Provide the [X, Y] coordinate of the cell's center where the given text is located.  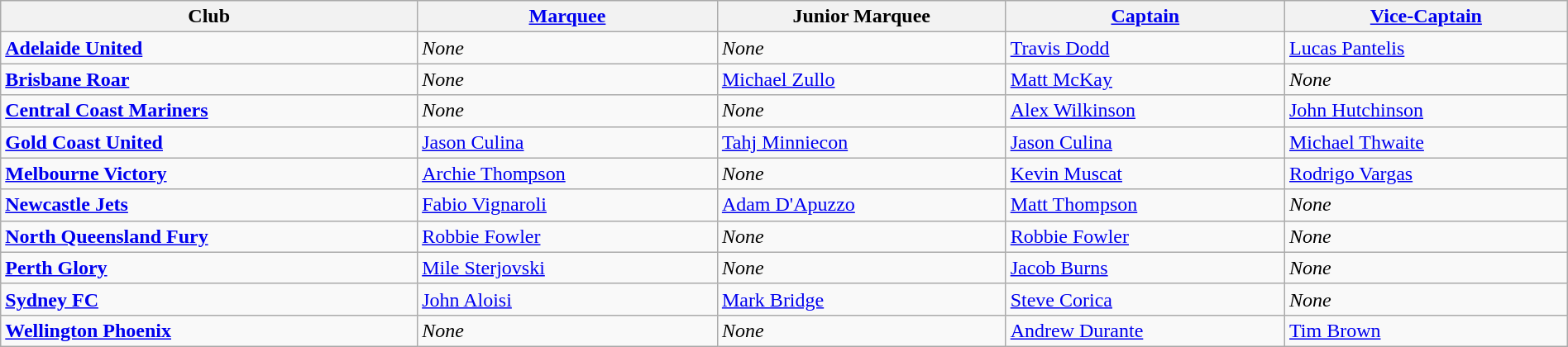
Lucas Pantelis [1426, 48]
Steve Corica [1145, 299]
Matt McKay [1145, 79]
Club [209, 17]
Adelaide United [209, 48]
Melbourne Victory [209, 173]
Matt Thompson [1145, 205]
Mile Sterjovski [567, 268]
Captain [1145, 17]
Mark Bridge [862, 299]
Andrew Durante [1145, 330]
Marquee [567, 17]
Fabio Vignaroli [567, 205]
Vice-Captain [1426, 17]
Tahj Minniecon [862, 142]
John Aloisi [567, 299]
Rodrigo Vargas [1426, 173]
Sydney FC [209, 299]
Perth Glory [209, 268]
Newcastle Jets [209, 205]
Junior Marquee [862, 17]
Brisbane Roar [209, 79]
Travis Dodd [1145, 48]
Adam D'Apuzzo [862, 205]
Alex Wilkinson [1145, 111]
Gold Coast United [209, 142]
Archie Thompson [567, 173]
Jacob Burns [1145, 268]
Kevin Muscat [1145, 173]
John Hutchinson [1426, 111]
North Queensland Fury [209, 236]
Michael Zullo [862, 79]
Tim Brown [1426, 330]
Wellington Phoenix [209, 330]
Michael Thwaite [1426, 142]
Central Coast Mariners [209, 111]
